Return (X, Y) of the center of cell containing provided text 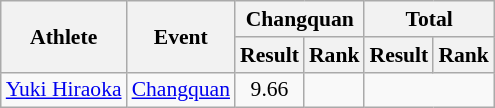
Athlete (64, 36)
9.66 (270, 90)
Yuki Hiraoka (64, 90)
Event (181, 36)
Total (428, 19)
